Locate the cell with the specified text and output its [X, Y] center coordinate. 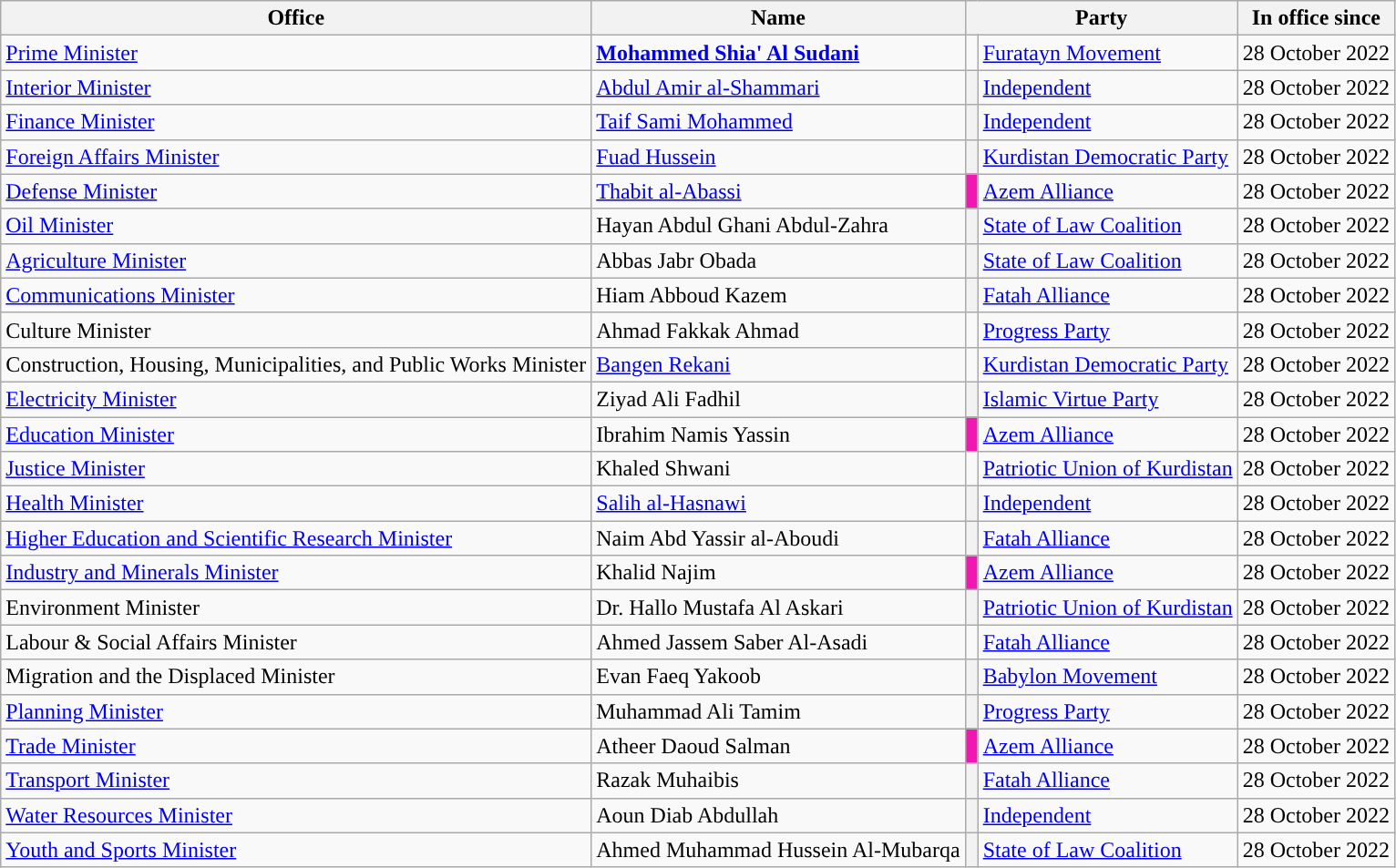
Electricity Minister [296, 399]
Mohammed Shia' Al Sudani [778, 53]
Hayan Abdul Ghani Abdul-Zahra [778, 226]
Naim Abd Yassir al-Aboudi [778, 538]
Migration and the Displaced Minister [296, 677]
Abbas Jabr Obada [778, 260]
Hiam Abboud Kazem [778, 295]
Interior Minister [296, 87]
Agriculture Minister [296, 260]
Health Minister [296, 504]
Labour & Social Affairs Minister [296, 642]
Thabit al-Abassi [778, 191]
Culture Minister [296, 330]
Evan Faeq Yakoob [778, 677]
Prime Minister [296, 53]
Razak Muhaibis [778, 781]
Ahmad Fakkak Ahmad [778, 330]
Muhammad Ali Tamim [778, 711]
Environment Minister [296, 608]
Ahmed Muhammad Hussein Al-Mubarqa [778, 850]
Salih al-Hasnawi [778, 504]
Aoun Diab Abdullah [778, 815]
Water Resources Minister [296, 815]
Ahmed Jassem Saber Al-Asadi [778, 642]
Education Minister [296, 434]
Construction, Housing, Municipalities, and Public Works Minister [296, 364]
Industry and Minerals Minister [296, 573]
Bangen Rekani [778, 364]
Atheer Daoud Salman [778, 746]
Higher Education and Scientific Research Minister [296, 538]
Trade Minister [296, 746]
Dr. Hallo Mustafa Al Askari [778, 608]
Foreign Affairs Minister [296, 157]
Transport Minister [296, 781]
Islamic Virtue Party [1108, 399]
Abdul Amir al-Shammari [778, 87]
Fuad Hussein [778, 157]
Khaled Shwani [778, 469]
Youth and Sports Minister [296, 850]
Party [1101, 18]
Ziyad Ali Fadhil [778, 399]
Planning Minister [296, 711]
Communications Minister [296, 295]
Finance Minister [296, 122]
Furatayn Movement [1108, 53]
Defense Minister [296, 191]
In office since [1316, 18]
Name [778, 18]
Office [296, 18]
Taif Sami Mohammed [778, 122]
Ibrahim Namis Yassin [778, 434]
Khalid Najim [778, 573]
Justice Minister [296, 469]
Oil Minister [296, 226]
Babylon Movement [1108, 677]
